Scan for the cell matching the given text and deliver its [x, y] coordinate at center. 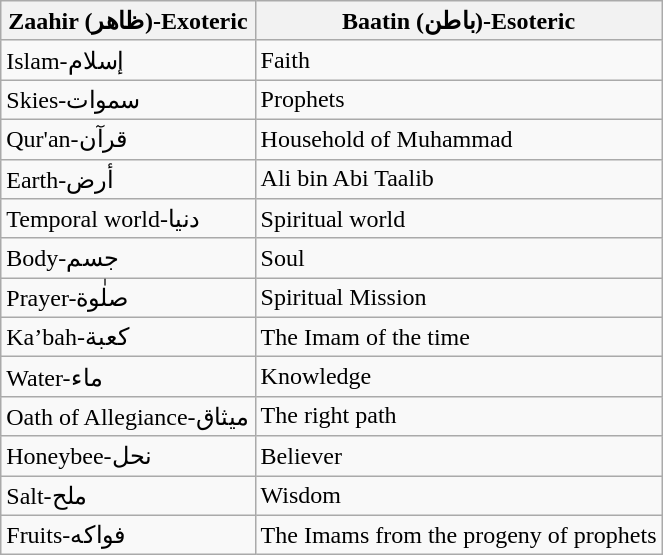
The Imams from the progeny of prophets [458, 535]
Soul [458, 258]
Body-جسم [128, 258]
Ka’bah-كعبة [128, 337]
The right path [458, 416]
Faith [458, 60]
Wisdom [458, 496]
Islam-إسلام [128, 60]
Qur'an-قرآن [128, 139]
Household of Muhammad [458, 139]
Water-ماء [128, 377]
Fruits-فواكه [128, 535]
Spiritual Mission [458, 298]
Oath of Allegiance-ميثاق [128, 416]
Temporal world-دنيا [128, 219]
Baatin (باطن)-Esoteric [458, 21]
Spiritual world [458, 219]
The Imam of the time [458, 337]
Earth-أرض [128, 179]
Knowledge [458, 377]
Prayer-صلٰوة [128, 298]
Zaahir (ظاهر)-Exoteric [128, 21]
Salt-ملح [128, 496]
Believer [458, 456]
Skies-سموات [128, 100]
Ali bin Abi Taalib [458, 179]
Honeybee-نحل [128, 456]
Prophets [458, 100]
